For the text-containing cell, return its midpoint in (x, y) coordinate format. 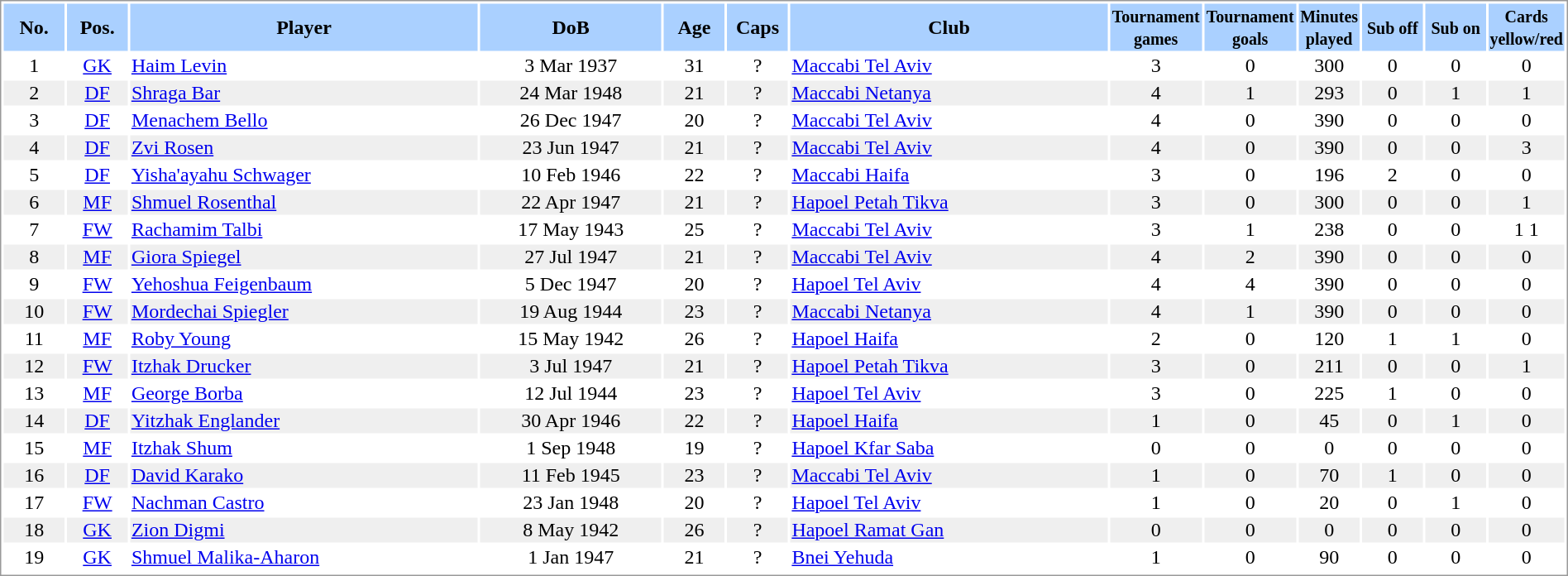
14 (33, 421)
15 (33, 448)
Shmuel Malika-Aharon (304, 557)
Yehoshua Feigenbaum (304, 284)
25 (695, 229)
27 Jul 1947 (571, 257)
211 (1329, 367)
Shraga Bar (304, 94)
DoB (571, 26)
Cardsyellow/red (1527, 26)
Minutesplayed (1329, 26)
George Borba (304, 393)
16 (33, 476)
No. (33, 26)
Club (949, 26)
10 (33, 312)
3 Mar 1937 (571, 65)
45 (1329, 421)
12 Jul 1944 (571, 393)
Nachman Castro (304, 502)
1 Sep 1948 (571, 448)
Hapoel Ramat Gan (949, 530)
90 (1329, 557)
225 (1329, 393)
22 Apr 1947 (571, 203)
Sub on (1456, 26)
23 Jan 1948 (571, 502)
Itzhak Drucker (304, 367)
19 Aug 1944 (571, 312)
8 (33, 257)
5 Dec 1947 (571, 284)
23 Jun 1947 (571, 148)
17 May 1943 (571, 229)
Giora Spiegel (304, 257)
18 (33, 530)
70 (1329, 476)
10 Feb 1946 (571, 175)
6 (33, 203)
120 (1329, 338)
5 (33, 175)
293 (1329, 94)
Pos. (98, 26)
238 (1329, 229)
Sub off (1393, 26)
196 (1329, 175)
8 May 1942 (571, 530)
26 Dec 1947 (571, 120)
Zvi Rosen (304, 148)
9 (33, 284)
Age (695, 26)
Menachem Bello (304, 120)
3 Jul 1947 (571, 367)
30 Apr 1946 (571, 421)
1 Jan 1947 (571, 557)
Yisha'ayahu Schwager (304, 175)
Itzhak Shum (304, 448)
Yitzhak Englander (304, 421)
12 (33, 367)
7 (33, 229)
17 (33, 502)
15 May 1942 (571, 338)
11 (33, 338)
Zion Digmi (304, 530)
Shmuel Rosenthal (304, 203)
1 1 (1527, 229)
Player (304, 26)
Haim Levin (304, 65)
Tournamentgames (1156, 26)
31 (695, 65)
Maccabi Haifa (949, 175)
Rachamim Talbi (304, 229)
11 Feb 1945 (571, 476)
13 (33, 393)
Caps (758, 26)
Roby Young (304, 338)
24 Mar 1948 (571, 94)
Mordechai Spiegler (304, 312)
Bnei Yehuda (949, 557)
Tournamentgoals (1250, 26)
David Karako (304, 476)
Hapoel Kfar Saba (949, 448)
